Detect which cell encompasses the target text, then output its [X, Y] center coordinate. 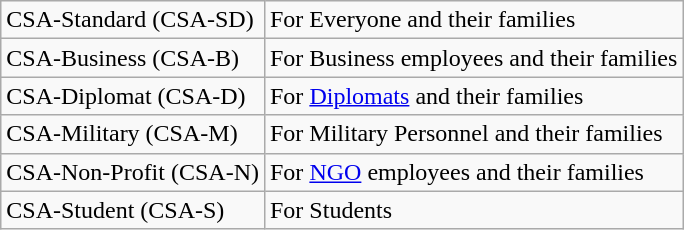
CSA-Business (CSA-B) [133, 58]
CSA-Diplomat (CSA-D) [133, 96]
For Military Personnel and their families [473, 134]
CSA-Non-Profit (CSA-N) [133, 172]
CSA-Standard (CSA-SD) [133, 20]
CSA-Military (CSA-M) [133, 134]
For NGO employees and their families [473, 172]
For Everyone and their families [473, 20]
For Diplomats and their families [473, 96]
For Students [473, 210]
For Business employees and their families [473, 58]
CSA-Student (CSA-S) [133, 210]
